Find where the given text appears and provide that cell's center as [x, y] coordinate. 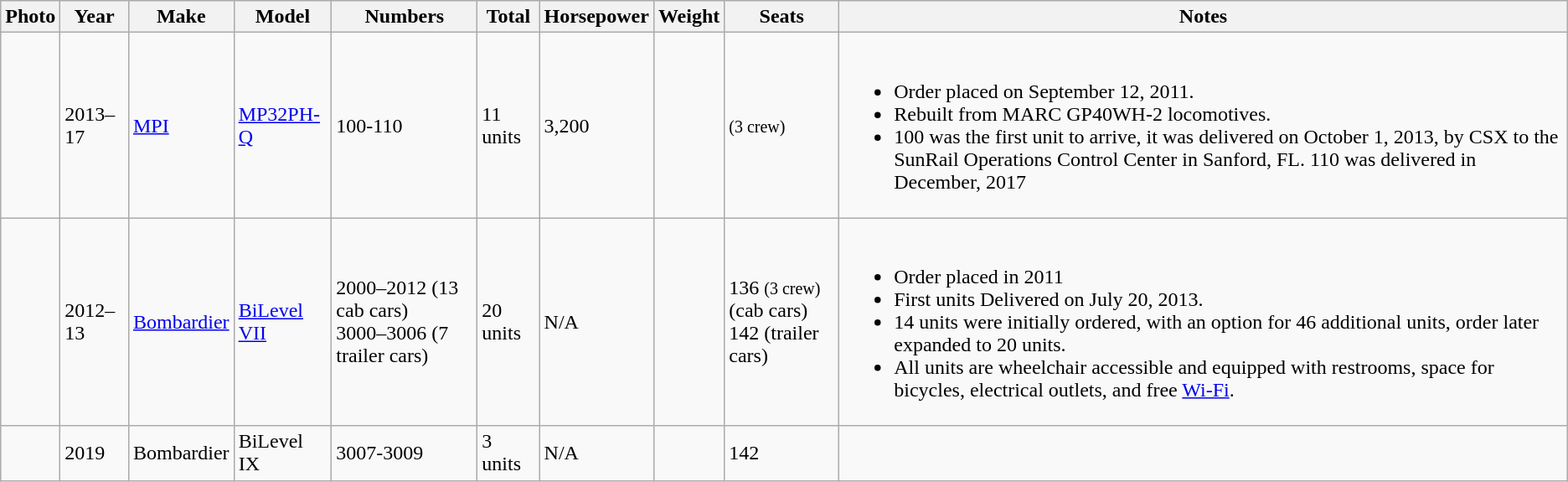
2000–2012 (13 cab cars)3000–3006 (7 trailer cars) [405, 322]
Notes [1204, 17]
3007-3009 [405, 453]
Seats [782, 17]
100-110 [405, 126]
11 units [508, 126]
Model [283, 17]
2013–17 [95, 126]
Year [95, 17]
3,200 [596, 126]
Photo [30, 17]
3 units [508, 453]
MP32PH-Q [283, 126]
20 units [508, 322]
Make [181, 17]
(3 crew) [782, 126]
BiLevel IX [283, 453]
Weight [689, 17]
136 (3 crew)(cab cars)142 (trailer cars) [782, 322]
Numbers [405, 17]
2012–13 [95, 322]
Total [508, 17]
MPI [181, 126]
2019 [95, 453]
Horsepower [596, 17]
142 [782, 453]
BiLevel VII [283, 322]
